Output the [x, y] coordinate of the center of the cell containing the given text.  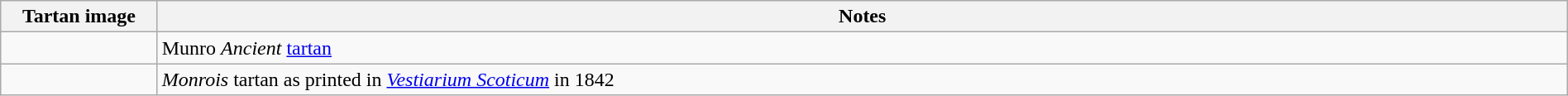
Monrois tartan as printed in Vestiarium Scoticum in 1842 [862, 79]
Tartan image [79, 17]
Munro Ancient tartan [862, 48]
Notes [862, 17]
